Extract the (x, y) coordinate from the center of the cell holding the provided text.  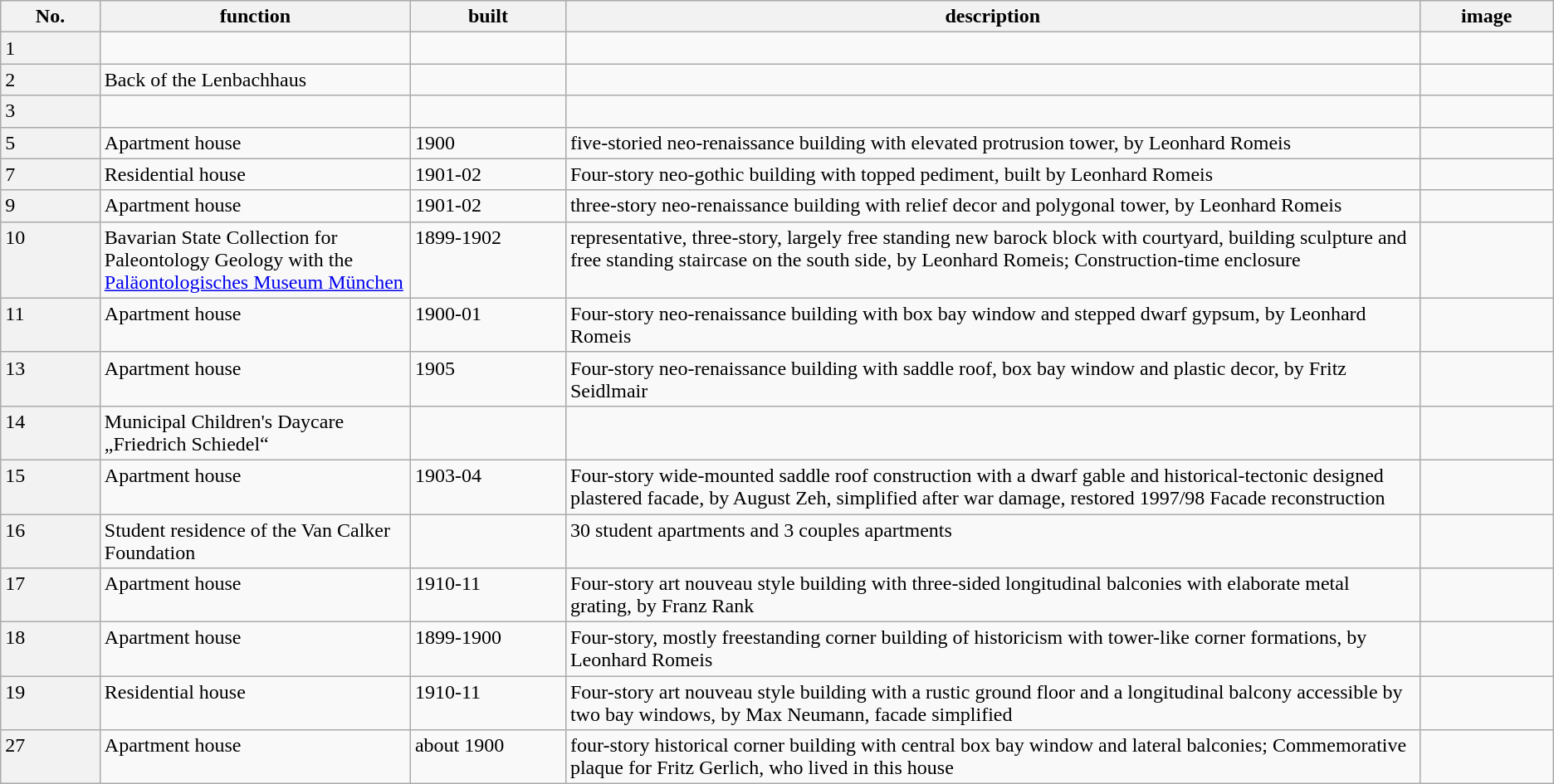
1 (51, 48)
No. (51, 17)
built (488, 17)
Four-story neo-renaissance building with saddle roof, box bay window and plastic decor, by Fritz Seidlmair (993, 378)
function (255, 17)
15 (51, 486)
three-story neo-renaissance building with relief decor and polygonal tower, by Leonhard Romeis (993, 206)
Four-story, mostly freestanding corner building of historicism with tower-like corner formations, by Leonhard Romeis (993, 649)
19 (51, 704)
Back of the Lenbachhaus (255, 80)
11 (51, 325)
14 (51, 433)
5 (51, 143)
30 student apartments and 3 couples apartments (993, 541)
1900-01 (488, 325)
Four-story neo-renaissance building with box bay window and stepped dwarf gypsum, by Leonhard Romeis (993, 325)
Municipal Children's Daycare„Friedrich Schiedel“ (255, 433)
1903-04 (488, 486)
five-storied neo-renaissance building with elevated protrusion tower, by Leonhard Romeis (993, 143)
7 (51, 174)
Four-story art nouveau style building with three-sided longitudinal balconies with elaborate metal grating, by Franz Rank (993, 596)
Four-story neo-gothic building with topped pediment, built by Leonhard Romeis (993, 174)
Student residence of the Van Calker Foundation (255, 541)
3 (51, 111)
16 (51, 541)
9 (51, 206)
10 (51, 260)
17 (51, 596)
18 (51, 649)
1899-1900 (488, 649)
about 1900 (488, 757)
1900 (488, 143)
Bavarian State Collection for Paleontology Geology with the Paläontologisches Museum München (255, 260)
13 (51, 378)
description (993, 17)
27 (51, 757)
image (1486, 17)
2 (51, 80)
1905 (488, 378)
1899-1902 (488, 260)
